Determine the [X, Y] coordinate at the center of the cell enclosing the given text.  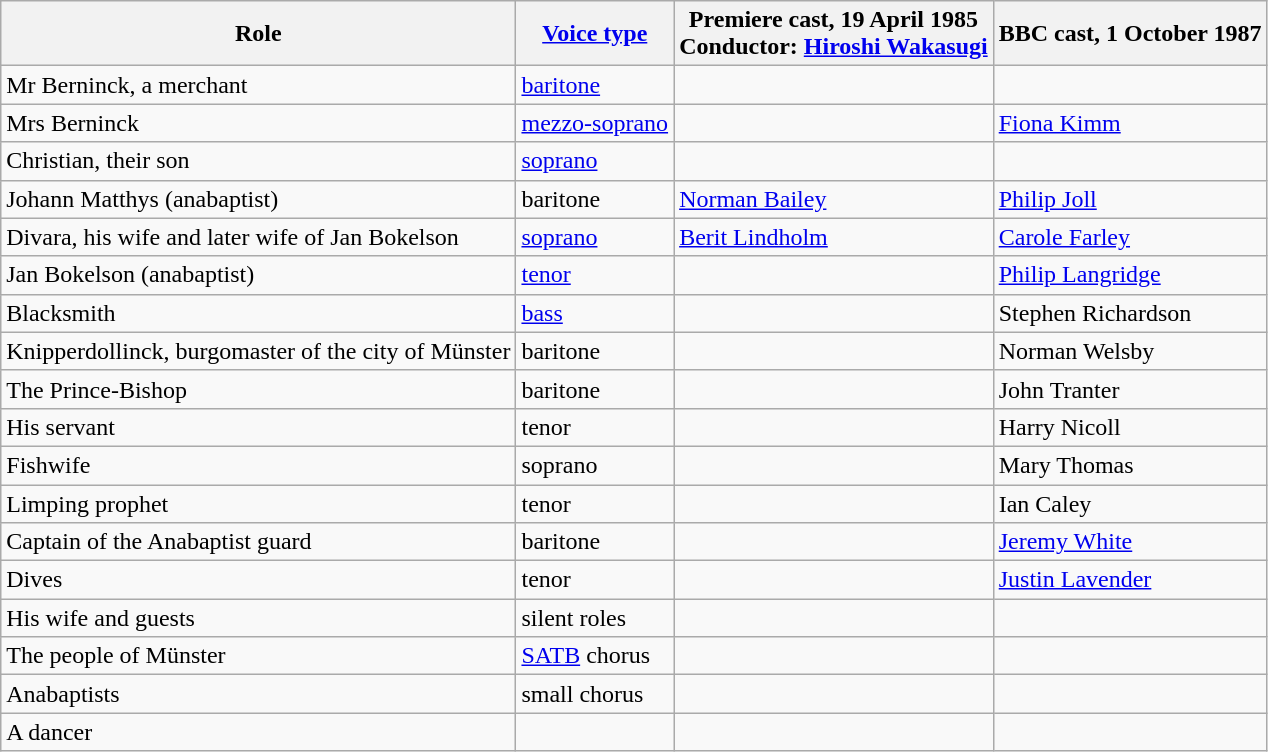
small chorus [595, 694]
Berit Lindholm [834, 237]
Knipperdollinck, burgomaster of the city of Münster [258, 351]
BBC cast, 1 October 1987 [1130, 34]
Mrs Berninck [258, 123]
Mary Thomas [1130, 465]
His servant [258, 427]
Justin Lavender [1130, 580]
silent roles [595, 618]
The Prince-Bishop [258, 389]
Johann Matthys (anabaptist) [258, 199]
Philip Joll [1130, 199]
Ian Caley [1130, 503]
Norman Bailey [834, 199]
Role [258, 34]
Harry Nicoll [1130, 427]
Fiona Kimm [1130, 123]
Jan Bokelson (anabaptist) [258, 275]
Christian, their son [258, 161]
Stephen Richardson [1130, 313]
SATB chorus [595, 656]
bass [595, 313]
Voice type [595, 34]
Divara, his wife and later wife of Jan Bokelson [258, 237]
Norman Welsby [1130, 351]
Limping prophet [258, 503]
Captain of the Anabaptist guard [258, 542]
A dancer [258, 732]
Mr Berninck, a merchant [258, 85]
mezzo-soprano [595, 123]
The people of Münster [258, 656]
Fishwife [258, 465]
His wife and guests [258, 618]
Anabaptists [258, 694]
Premiere cast, 19 April 1985Conductor: Hiroshi Wakasugi [834, 34]
Blacksmith [258, 313]
Philip Langridge [1130, 275]
Jeremy White [1130, 542]
John Tranter [1130, 389]
Dives [258, 580]
Carole Farley [1130, 237]
